Pinpoint the cell where the given text exists, returning its [x, y] midpoint coordinate. 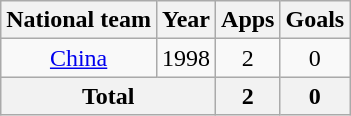
China [79, 58]
Total [108, 96]
Apps [248, 20]
National team [79, 20]
Year [186, 20]
1998 [186, 58]
Goals [315, 20]
